Detect which cell encompasses the target text, then output its [x, y] center coordinate. 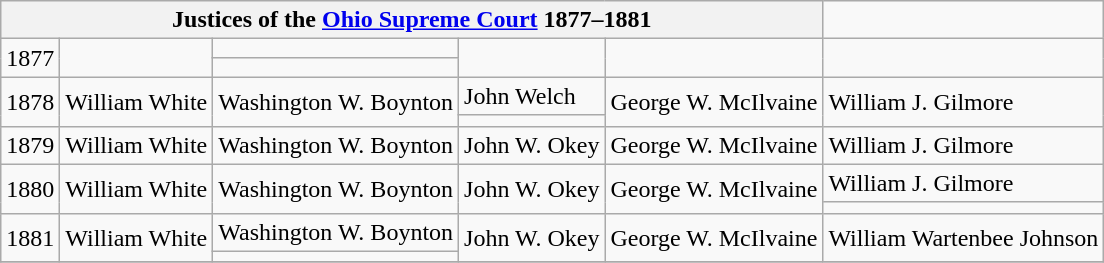
William Wartenbee Johnson [964, 238]
John Welch [532, 96]
1879 [30, 145]
1881 [30, 238]
1878 [30, 102]
Justices of the Ohio Supreme Court 1877–1881 [412, 20]
1877 [30, 58]
1880 [30, 188]
